Identify which cell holds the provided text, then report its (x, y) central coordinate. 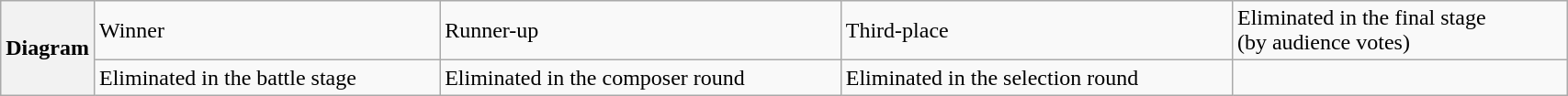
Eliminated in the selection round (1036, 78)
Third-place (1036, 31)
Eliminated in the composer round (641, 78)
Eliminated in the final stage(by audience votes) (1399, 31)
Winner (266, 31)
Runner-up (641, 31)
Eliminated in the battle stage (266, 78)
Diagram (48, 48)
